Return [x, y] of the center of cell containing provided text 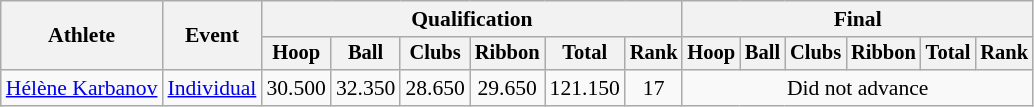
Individual [212, 88]
Event [212, 36]
28.650 [434, 88]
Final [857, 19]
Hélène Karbanov [82, 88]
29.650 [508, 88]
Did not advance [857, 88]
121.150 [585, 88]
Qualification [472, 19]
Athlete [82, 36]
30.500 [296, 88]
17 [654, 88]
32.350 [366, 88]
